Pinpoint the cell where the given text exists, returning its [x, y] midpoint coordinate. 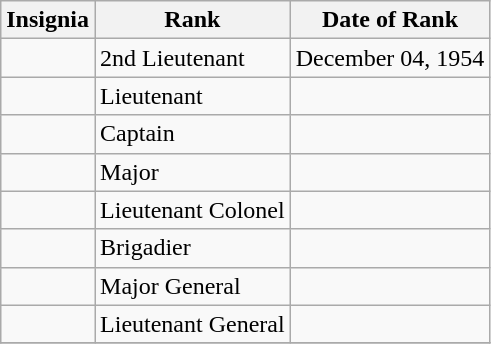
Major General [193, 286]
Lieutenant General [193, 324]
Major [193, 172]
December 04, 1954 [390, 58]
Insignia [48, 20]
Lieutenant Colonel [193, 210]
Date of Rank [390, 20]
Rank [193, 20]
Lieutenant [193, 96]
Brigadier [193, 248]
2nd Lieutenant [193, 58]
Captain [193, 134]
